Provide the [X, Y] coordinate of the cell's center where the given text is located.  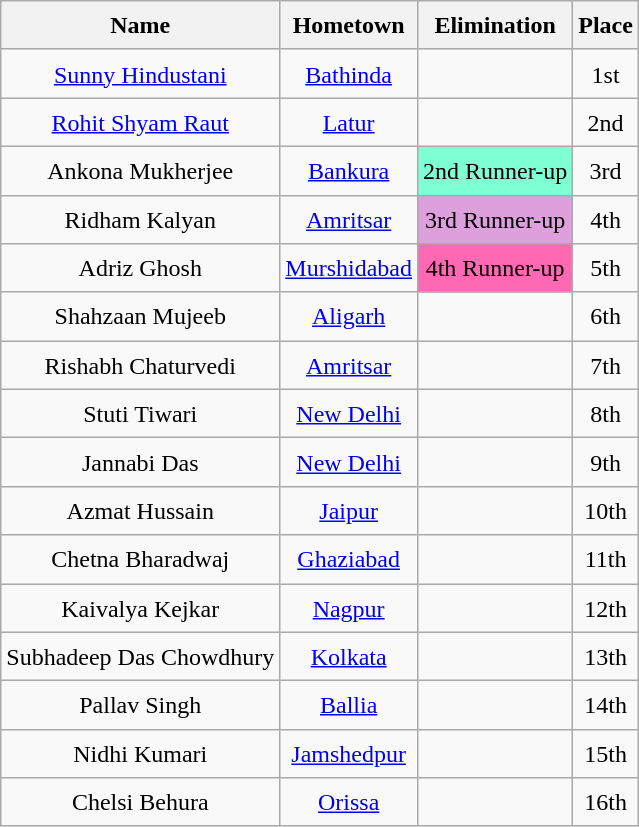
Kaivalya Kejkar [140, 608]
Ballia [349, 706]
7th [606, 366]
4th [606, 220]
Murshidabad [349, 268]
2nd Runner-up [494, 170]
Hometown [349, 26]
Ghaziabad [349, 560]
Nagpur [349, 608]
Ridham Kalyan [140, 220]
8th [606, 414]
Ankona Mukherjee [140, 170]
Elimination [494, 26]
Jaipur [349, 510]
Subhadeep Das Chowdhury [140, 656]
4th Runner-up [494, 268]
Adriz Ghosh [140, 268]
2nd [606, 122]
12th [606, 608]
Sunny Hindustani [140, 74]
Shahzaan Mujeeb [140, 316]
Bathinda [349, 74]
Azmat Hussain [140, 510]
6th [606, 316]
Chelsi Behura [140, 802]
Pallav Singh [140, 706]
Stuti Tiwari [140, 414]
9th [606, 462]
Kolkata [349, 656]
Name [140, 26]
1st [606, 74]
Chetna Bharadwaj [140, 560]
Latur [349, 122]
5th [606, 268]
3rd Runner-up [494, 220]
Rishabh Chaturvedi [140, 366]
Jannabi Das [140, 462]
Jamshedpur [349, 754]
3rd [606, 170]
15th [606, 754]
Place [606, 26]
16th [606, 802]
Rohit Shyam Raut [140, 122]
13th [606, 656]
Nidhi Kumari [140, 754]
Orissa [349, 802]
11th [606, 560]
14th [606, 706]
Aligarh [349, 316]
Bankura [349, 170]
10th [606, 510]
